From the cell containing the given text, extract its center point as [X, Y] coordinate. 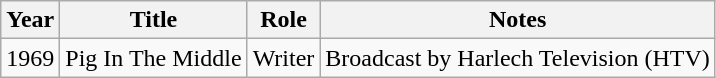
Year [30, 20]
Pig In The Middle [154, 58]
Title [154, 20]
Notes [518, 20]
1969 [30, 58]
Writer [284, 58]
Broadcast by Harlech Television (HTV) [518, 58]
Role [284, 20]
